From the cell containing the given text, extract its center point as [x, y] coordinate. 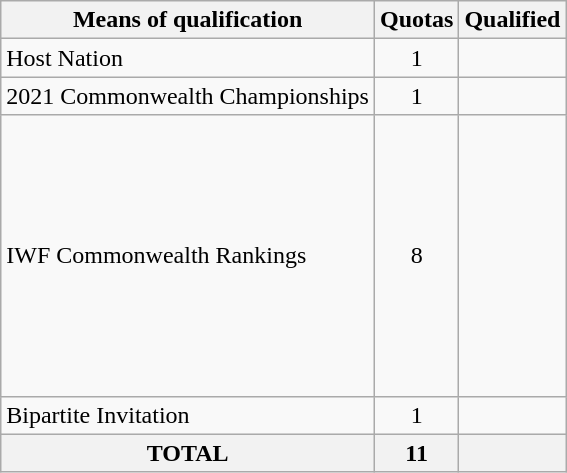
8 [416, 256]
Bipartite Invitation [188, 415]
Means of qualification [188, 20]
2021 Commonwealth Championships [188, 96]
Quotas [416, 20]
Host Nation [188, 58]
11 [416, 453]
Qualified [512, 20]
TOTAL [188, 453]
IWF Commonwealth Rankings [188, 256]
